Pinpoint the cell where the given text exists, returning its [X, Y] midpoint coordinate. 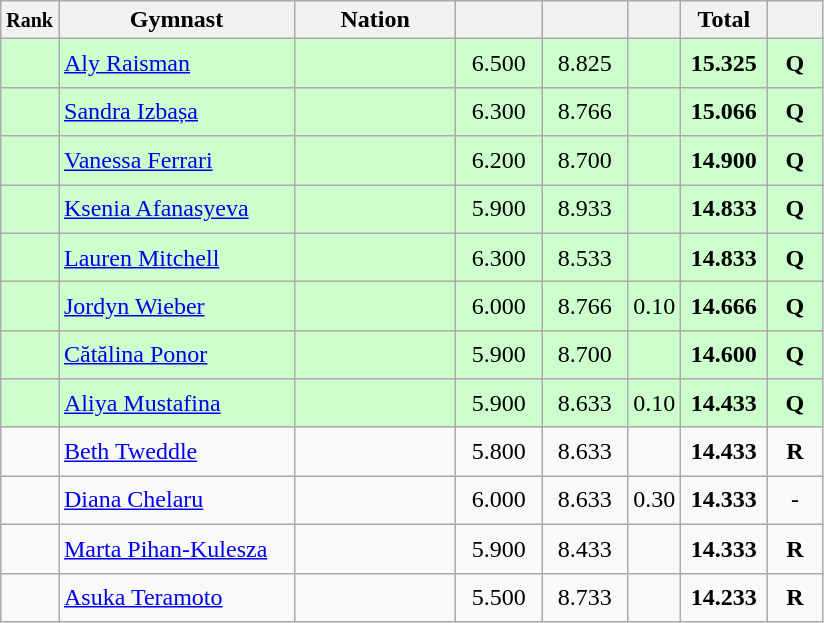
8.533 [585, 258]
Beth Tweddle [176, 452]
Vanessa Ferrari [176, 160]
8.433 [585, 548]
Aliya Mustafina [176, 404]
Jordyn Wieber [176, 306]
8.825 [585, 64]
14.233 [724, 598]
Gymnast [176, 20]
8.733 [585, 598]
Nation [376, 20]
0.30 [654, 500]
14.600 [724, 354]
Rank [30, 20]
- [795, 500]
Aly Raisman [176, 64]
6.200 [499, 160]
Ksenia Afanasyeva [176, 208]
Marta Pihan-Kulesza [176, 548]
Lauren Mitchell [176, 258]
15.066 [724, 112]
6.500 [499, 64]
5.800 [499, 452]
5.500 [499, 598]
Sandra Izbașa [176, 112]
Cătălina Ponor [176, 354]
Asuka Teramoto [176, 598]
15.325 [724, 64]
14.900 [724, 160]
Total [724, 20]
14.666 [724, 306]
8.933 [585, 208]
Diana Chelaru [176, 500]
